Find where the given text appears and provide that cell's center as [x, y] coordinate. 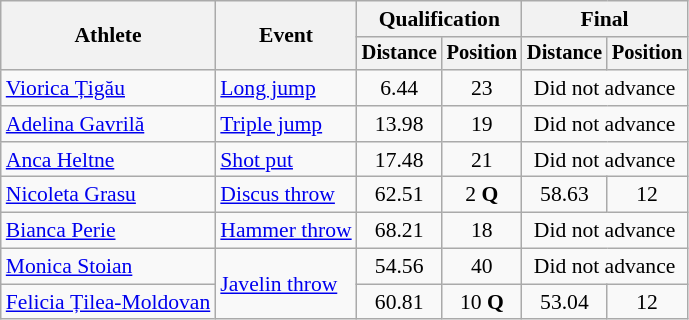
Triple jump [286, 124]
Athlete [108, 36]
Javelin throw [286, 284]
Discus throw [286, 195]
17.48 [400, 160]
60.81 [400, 302]
6.44 [400, 88]
21 [482, 160]
Hammer throw [286, 231]
Qualification [440, 19]
68.21 [400, 231]
10 Q [482, 302]
23 [482, 88]
Monica Stoian [108, 267]
Viorica Țigău [108, 88]
13.98 [400, 124]
62.51 [400, 195]
40 [482, 267]
54.56 [400, 267]
53.04 [564, 302]
Anca Heltne [108, 160]
Event [286, 36]
Bianca Perie [108, 231]
19 [482, 124]
18 [482, 231]
Adelina Gavrilă [108, 124]
Shot put [286, 160]
Nicoleta Grasu [108, 195]
Felicia Țilea-Moldovan [108, 302]
58.63 [564, 195]
Final [604, 19]
2 Q [482, 195]
Long jump [286, 88]
